Extract the (x, y) coordinate from the center of the cell holding the provided text.  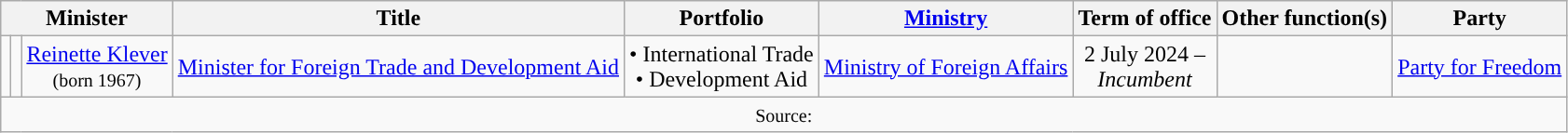
Source: (784, 114)
Title (398, 19)
Party (1480, 19)
Other function(s) (1305, 19)
2 July 2024 – Incumbent (1145, 67)
Reinette Klever (born 1967) (97, 67)
Party for Freedom (1480, 67)
Minister (87, 19)
Portfolio (722, 19)
Minister for Foreign Trade and Development Aid (398, 67)
Term of office (1145, 19)
Ministry (945, 19)
• International Trade • Development Aid (722, 67)
Ministry of Foreign Affairs (945, 67)
